Provide the [x, y] coordinate of the cell's center where the given text is located.  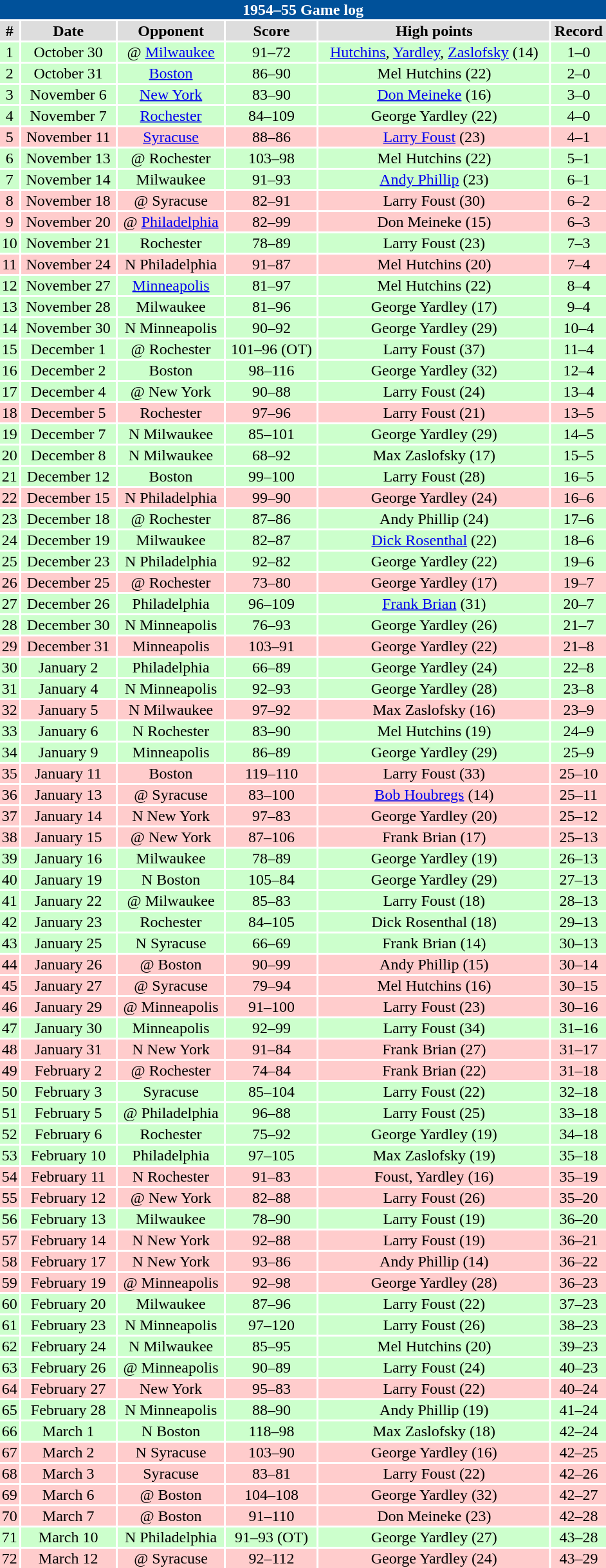
3–0 [579, 95]
96–88 [271, 1113]
105–84 [271, 879]
52 [10, 1134]
February 6 [68, 1134]
Score [271, 31]
43 [10, 943]
34 [10, 752]
23–9 [579, 710]
3 [10, 95]
19–6 [579, 561]
13–5 [579, 413]
21–7 [579, 625]
38 [10, 837]
86–90 [271, 73]
December 12 [68, 476]
February 5 [68, 1113]
119–110 [271, 773]
51 [10, 1113]
November 20 [68, 222]
28–13 [579, 901]
15–5 [579, 455]
November 7 [68, 116]
98–116 [271, 370]
91–83 [271, 1176]
December 4 [68, 392]
4 [10, 116]
10 [10, 243]
37–23 [579, 1304]
George Yardley (20) [434, 816]
February 13 [68, 1219]
January 4 [68, 689]
Max Zaslofsky (19) [434, 1155]
February 26 [68, 1367]
39 [10, 858]
70 [10, 1516]
90–89 [271, 1367]
January 27 [68, 986]
November 30 [68, 328]
16–6 [579, 498]
92–93 [271, 689]
December 31 [68, 646]
Frank Brian (27) [434, 1049]
Don Meineke (23) [434, 1516]
91–93 [271, 179]
44 [10, 964]
7–4 [579, 264]
25–11 [579, 795]
23–8 [579, 689]
85–83 [271, 901]
42–28 [579, 1516]
February 23 [68, 1325]
December 30 [68, 625]
March 10 [68, 1537]
17 [10, 392]
81–97 [271, 285]
97–105 [271, 1155]
31–17 [579, 1049]
January 30 [68, 1028]
54 [10, 1176]
Frank Brian (31) [434, 604]
16 [10, 370]
January 19 [68, 879]
91–93 (OT) [271, 1537]
Frank Brian (17) [434, 837]
February 20 [68, 1304]
42 [10, 922]
Don Meineke (16) [434, 95]
March 7 [68, 1516]
November 18 [68, 201]
78–90 [271, 1219]
January 15 [68, 837]
Larry Foust (28) [434, 476]
March 3 [68, 1473]
1954–55 Game log [303, 10]
40 [10, 879]
92–82 [271, 561]
March 1 [68, 1431]
33–18 [579, 1113]
January 9 [68, 752]
December 25 [68, 582]
68 [10, 1473]
41 [10, 901]
7 [10, 179]
99–90 [271, 498]
88–90 [271, 1410]
35 [10, 773]
December 7 [68, 434]
Larry Foust (18) [434, 901]
60 [10, 1304]
November 14 [68, 179]
9–4 [579, 307]
February 17 [68, 1261]
66 [10, 1431]
57 [10, 1240]
97–120 [271, 1325]
39–23 [579, 1346]
19 [10, 434]
24–9 [579, 731]
Andy Phillip (14) [434, 1261]
1–0 [579, 52]
Larry Foust (37) [434, 349]
87–106 [271, 837]
10–4 [579, 328]
72 [10, 1558]
85–95 [271, 1346]
January 22 [68, 901]
91–72 [271, 52]
November 24 [68, 264]
30–16 [579, 1007]
92–88 [271, 1240]
35–19 [579, 1176]
91–100 [271, 1007]
68–92 [271, 455]
Frank Brian (22) [434, 1070]
20 [10, 455]
55 [10, 1198]
25–10 [579, 773]
101–96 (OT) [271, 349]
48 [10, 1049]
92–98 [271, 1283]
73–80 [271, 582]
George Yardley (27) [434, 1537]
103–91 [271, 646]
97–83 [271, 816]
21 [10, 476]
103–98 [271, 158]
Larry Foust (34) [434, 1028]
118–98 [271, 1431]
Date [68, 31]
January 16 [68, 858]
March 2 [68, 1452]
33 [10, 731]
December 19 [68, 540]
December 23 [68, 561]
George Yardley (26) [434, 625]
11 [10, 264]
January 2 [68, 667]
34–18 [579, 1134]
6–2 [579, 201]
Andy Phillip (19) [434, 1410]
February 19 [68, 1283]
103–90 [271, 1452]
63 [10, 1367]
2–0 [579, 73]
8 [10, 201]
6 [10, 158]
84–109 [271, 116]
76–93 [271, 625]
25–13 [579, 837]
97–92 [271, 710]
Opponent [171, 31]
23 [10, 519]
36–22 [579, 1261]
104–108 [271, 1495]
Dick Rosenthal (18) [434, 922]
High points [434, 31]
1 [10, 52]
Record [579, 31]
53 [10, 1155]
January 25 [68, 943]
87–86 [271, 519]
Hutchins, Yardley, Zaslofsky (14) [434, 52]
19–7 [579, 582]
January 29 [68, 1007]
Foust, Yardley (16) [434, 1176]
35–18 [579, 1155]
37 [10, 816]
January 23 [68, 922]
4–0 [579, 116]
85–104 [271, 1092]
96–109 [271, 604]
29 [10, 646]
67 [10, 1452]
17–6 [579, 519]
Max Zaslofsky (18) [434, 1431]
69 [10, 1495]
31–16 [579, 1028]
84–105 [271, 922]
February 14 [68, 1240]
42–25 [579, 1452]
22–8 [579, 667]
Andy Phillip (24) [434, 519]
86–89 [271, 752]
26–13 [579, 858]
61 [10, 1325]
93–86 [271, 1261]
14 [10, 328]
31 [10, 689]
12 [10, 285]
Bob Houbregs (14) [434, 795]
45 [10, 986]
91–110 [271, 1516]
Larry Foust (25) [434, 1113]
25–12 [579, 816]
90–88 [271, 392]
75–92 [271, 1134]
February 11 [68, 1176]
20–7 [579, 604]
30 [10, 667]
December 5 [68, 413]
November 11 [68, 137]
January 5 [68, 710]
65 [10, 1410]
99–100 [271, 476]
42–27 [579, 1495]
13–4 [579, 392]
88–86 [271, 137]
22 [10, 498]
December 18 [68, 519]
87–96 [271, 1304]
February 27 [68, 1389]
29–13 [579, 922]
January 31 [68, 1049]
40–23 [579, 1367]
71 [10, 1537]
97–96 [271, 413]
7–3 [579, 243]
Larry Foust (30) [434, 201]
25 [10, 561]
January 26 [68, 964]
October 30 [68, 52]
50 [10, 1092]
32 [10, 710]
5 [10, 137]
2 [10, 73]
21–8 [579, 646]
40–24 [579, 1389]
46 [10, 1007]
6–1 [579, 179]
15 [10, 349]
Andy Phillip (23) [434, 179]
43–28 [579, 1537]
66–69 [271, 943]
42–26 [579, 1473]
74–84 [271, 1070]
64 [10, 1389]
12–4 [579, 370]
36–20 [579, 1219]
43–29 [579, 1558]
82–91 [271, 201]
31–18 [579, 1070]
Larry Foust (21) [434, 413]
8–4 [579, 285]
14–5 [579, 434]
56 [10, 1219]
6–3 [579, 222]
Andy Phillip (15) [434, 964]
36–21 [579, 1240]
Don Meineke (15) [434, 222]
February 10 [68, 1155]
5–1 [579, 158]
85–101 [271, 434]
February 24 [68, 1346]
December 2 [68, 370]
30–14 [579, 964]
36 [10, 795]
March 12 [68, 1558]
18–6 [579, 540]
November 13 [68, 158]
35–20 [579, 1198]
February 12 [68, 1198]
January 13 [68, 795]
18 [10, 413]
83–100 [271, 795]
9 [10, 222]
Mel Hutchins (16) [434, 986]
27–13 [579, 879]
42–24 [579, 1431]
24 [10, 540]
81–96 [271, 307]
Larry Foust (33) [434, 773]
January 14 [68, 816]
December 15 [68, 498]
82–99 [271, 222]
November 6 [68, 95]
December 1 [68, 349]
66–89 [271, 667]
February 2 [68, 1070]
58 [10, 1261]
October 31 [68, 73]
38–23 [579, 1325]
90–99 [271, 964]
November 27 [68, 285]
George Yardley (16) [434, 1452]
28 [10, 625]
82–87 [271, 540]
November 21 [68, 243]
91–87 [271, 264]
Max Zaslofsky (16) [434, 710]
# [10, 31]
December 26 [68, 604]
February 3 [68, 1092]
30–15 [579, 986]
26 [10, 582]
95–83 [271, 1389]
82–88 [271, 1198]
27 [10, 604]
Frank Brian (14) [434, 943]
4–1 [579, 137]
Max Zaslofsky (17) [434, 455]
79–94 [271, 986]
11–4 [579, 349]
90–92 [271, 328]
13 [10, 307]
February 28 [68, 1410]
92–99 [271, 1028]
47 [10, 1028]
Mel Hutchins (19) [434, 731]
December 8 [68, 455]
30–13 [579, 943]
32–18 [579, 1092]
Dick Rosenthal (22) [434, 540]
83–81 [271, 1473]
92–112 [271, 1558]
41–24 [579, 1410]
November 28 [68, 307]
January 11 [68, 773]
91–84 [271, 1049]
36–23 [579, 1283]
16–5 [579, 476]
59 [10, 1283]
49 [10, 1070]
62 [10, 1346]
25–9 [579, 752]
March 6 [68, 1495]
January 6 [68, 731]
